Output the [X, Y] coordinate of the center of the cell containing the given text.  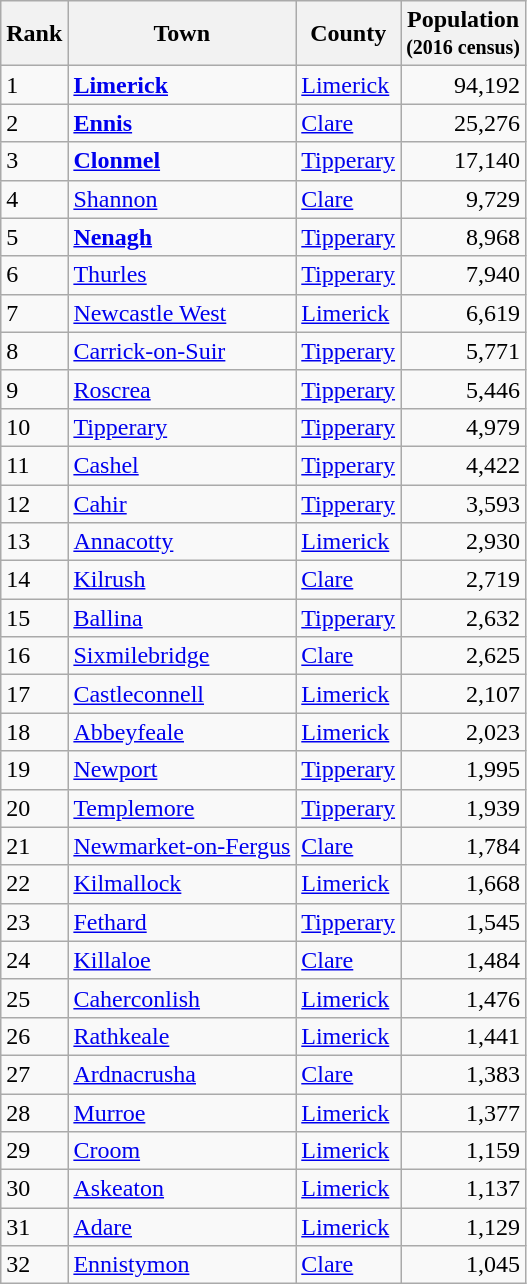
1,784 [464, 846]
4,422 [464, 465]
12 [34, 503]
25,276 [464, 123]
23 [34, 922]
11 [34, 465]
Ballina [182, 618]
1,159 [464, 1151]
18 [34, 732]
5,446 [464, 389]
4,979 [464, 427]
19 [34, 770]
17,140 [464, 161]
13 [34, 542]
8,968 [464, 237]
9,729 [464, 199]
Town [182, 34]
14 [34, 580]
Population(2016 census) [464, 34]
Abbeyfeale [182, 732]
21 [34, 846]
1,668 [464, 884]
9 [34, 389]
Killaloe [182, 960]
2,023 [464, 732]
Ardnacrusha [182, 1074]
1,377 [464, 1113]
2,625 [464, 656]
1 [34, 85]
Cashel [182, 465]
26 [34, 1036]
Rathkeale [182, 1036]
Adare [182, 1227]
Newcastle West [182, 313]
1,476 [464, 998]
27 [34, 1074]
2,930 [464, 542]
Thurles [182, 275]
Kilrush [182, 580]
Caherconlish [182, 998]
Annacotty [182, 542]
Clonmel [182, 161]
3,593 [464, 503]
3 [34, 161]
Shannon [182, 199]
Kilmallock [182, 884]
Newmarket-on-Fergus [182, 846]
20 [34, 808]
1,129 [464, 1227]
Murroe [182, 1113]
2 [34, 123]
24 [34, 960]
17 [34, 694]
Ennis [182, 123]
6 [34, 275]
1,995 [464, 770]
Carrick-on-Suir [182, 351]
Rank [34, 34]
Fethard [182, 922]
5 [34, 237]
5,771 [464, 351]
Croom [182, 1151]
25 [34, 998]
Sixmilebridge [182, 656]
Templemore [182, 808]
2,632 [464, 618]
22 [34, 884]
1,484 [464, 960]
30 [34, 1189]
4 [34, 199]
10 [34, 427]
1,545 [464, 922]
2,719 [464, 580]
1,441 [464, 1036]
15 [34, 618]
1,137 [464, 1189]
32 [34, 1265]
94,192 [464, 85]
16 [34, 656]
Castleconnell [182, 694]
County [348, 34]
7,940 [464, 275]
Ennistymon [182, 1265]
6,619 [464, 313]
Cahir [182, 503]
7 [34, 313]
Nenagh [182, 237]
1,045 [464, 1265]
29 [34, 1151]
Askeaton [182, 1189]
2,107 [464, 694]
31 [34, 1227]
Newport [182, 770]
1,383 [464, 1074]
Roscrea [182, 389]
1,939 [464, 808]
28 [34, 1113]
8 [34, 351]
